Locate the cell with the specified text and output its [X, Y] center coordinate. 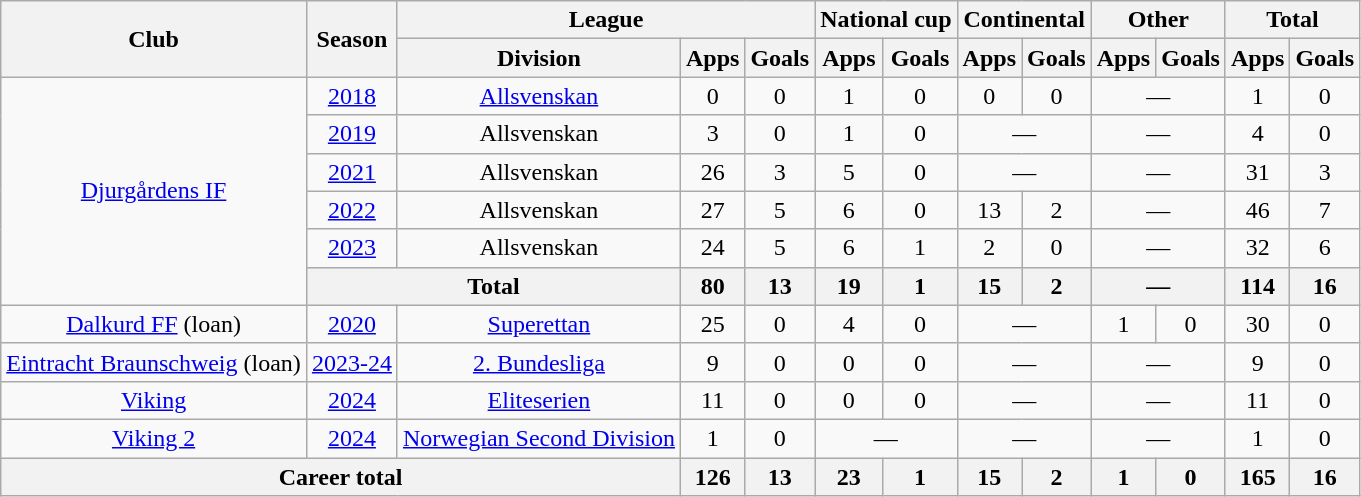
Superettan [538, 324]
2023-24 [352, 362]
19 [849, 286]
2023 [352, 248]
2021 [352, 172]
165 [1257, 477]
Continental [1024, 20]
2020 [352, 324]
23 [849, 477]
Norwegian Second Division [538, 438]
Division [538, 58]
2. Bundesliga [538, 362]
National cup [886, 20]
Dalkurd FF (loan) [154, 324]
46 [1257, 210]
Club [154, 39]
Djurgårdens IF [154, 191]
Eintracht Braunschweig (loan) [154, 362]
27 [712, 210]
31 [1257, 172]
30 [1257, 324]
2022 [352, 210]
32 [1257, 248]
Viking [154, 400]
26 [712, 172]
2018 [352, 96]
Season [352, 39]
Other [1158, 20]
2019 [352, 134]
Viking 2 [154, 438]
126 [712, 477]
Eliteserien [538, 400]
League [606, 20]
Career total [341, 477]
80 [712, 286]
25 [712, 324]
7 [1325, 210]
24 [712, 248]
114 [1257, 286]
